For the text-containing cell, return its midpoint in [x, y] coordinate format. 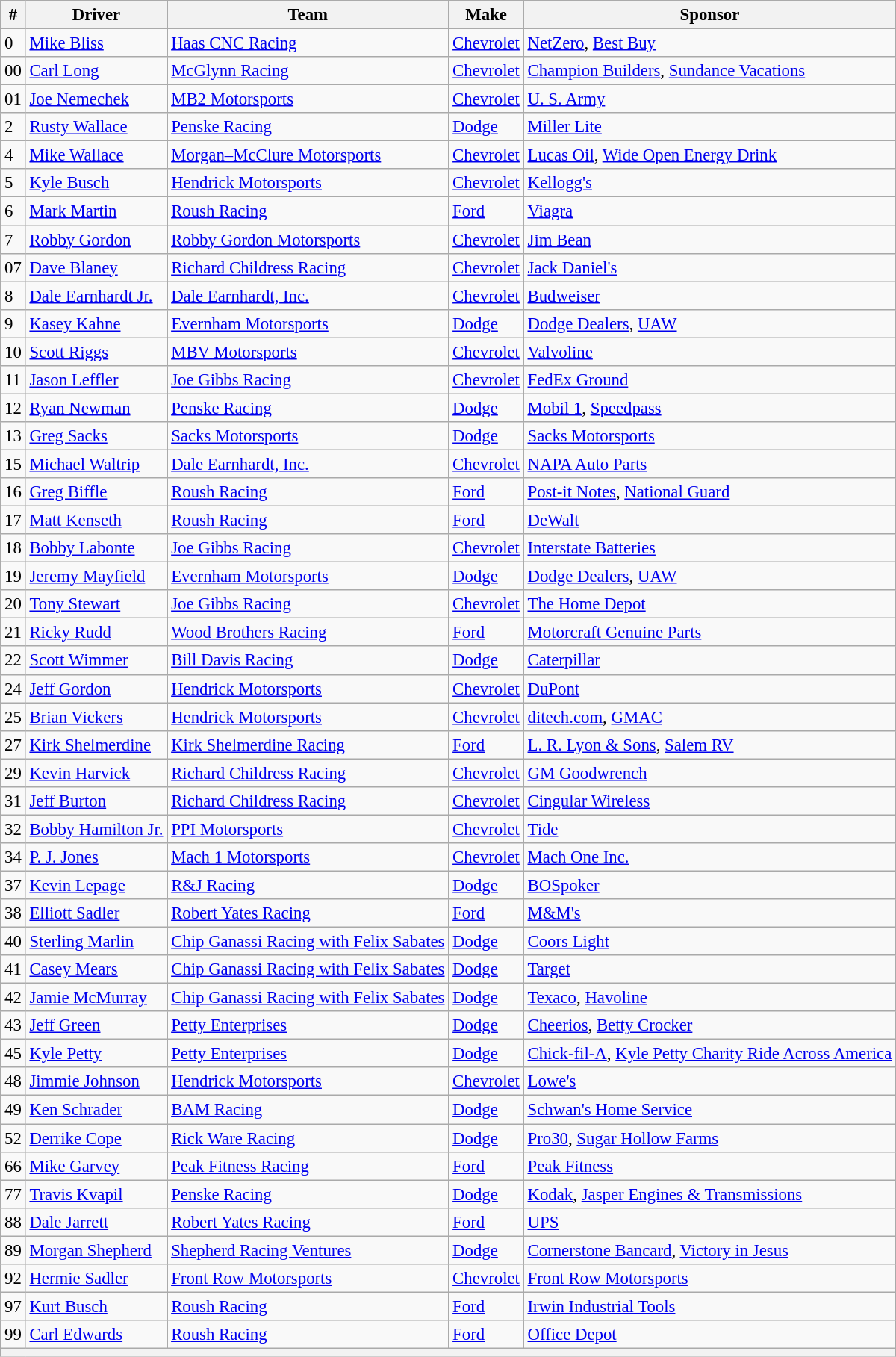
Carl Long [96, 71]
DeWalt [709, 521]
Bill Davis Racing [308, 661]
Joe Nemechek [96, 99]
Mach One Inc. [709, 857]
M&M's [709, 913]
Mark Martin [96, 211]
Cingular Wireless [709, 801]
Rusty Wallace [96, 127]
89 [13, 1250]
Robby Gordon [96, 240]
NAPA Auto Parts [709, 464]
Dale Earnhardt Jr. [96, 296]
Chick-fil-A, Kyle Petty Charity Ride Across America [709, 1054]
9 [13, 323]
7 [13, 240]
Matt Kenseth [96, 521]
UPS [709, 1222]
Ken Schrader [96, 1110]
Jamie McMurray [96, 998]
99 [13, 1335]
Texaco, Havoline [709, 998]
Dave Blaney [96, 267]
BOSpoker [709, 885]
Jeff Green [96, 1025]
77 [13, 1194]
# [13, 15]
13 [13, 436]
15 [13, 464]
P. J. Jones [96, 857]
22 [13, 661]
29 [13, 773]
Champion Builders, Sundance Vacations [709, 71]
12 [13, 408]
Derrike Cope [96, 1138]
38 [13, 913]
18 [13, 548]
DuPont [709, 689]
43 [13, 1025]
Morgan–McClure Motorsports [308, 155]
Cheerios, Betty Crocker [709, 1025]
R&J Racing [308, 885]
Irwin Industrial Tools [709, 1306]
Tony Stewart [96, 604]
Mach 1 Motorsports [308, 857]
Shepherd Racing Ventures [308, 1250]
L. R. Lyon & Sons, Salem RV [709, 745]
19 [13, 577]
45 [13, 1054]
97 [13, 1306]
MB2 Motorsports [308, 99]
Kevin Lepage [96, 885]
00 [13, 71]
PPI Motorsports [308, 829]
Mobil 1, Speedpass [709, 408]
4 [13, 155]
Travis Kvapil [96, 1194]
Kasey Kahne [96, 323]
Caterpillar [709, 661]
Robby Gordon Motorsports [308, 240]
Interstate Batteries [709, 548]
Ryan Newman [96, 408]
Bobby Hamilton Jr. [96, 829]
Kellogg's [709, 183]
5 [13, 183]
Peak Fitness [709, 1166]
Kyle Petty [96, 1054]
MBV Motorsports [308, 352]
Post-it Notes, National Guard [709, 492]
Jim Bean [709, 240]
01 [13, 99]
Tide [709, 829]
32 [13, 829]
21 [13, 633]
88 [13, 1222]
42 [13, 998]
Dale Jarrett [96, 1222]
The Home Depot [709, 604]
NetZero, Best Buy [709, 43]
McGlynn Racing [308, 71]
Target [709, 969]
34 [13, 857]
Kurt Busch [96, 1306]
31 [13, 801]
2 [13, 127]
Motorcraft Genuine Parts [709, 633]
Elliott Sadler [96, 913]
10 [13, 352]
Wood Brothers Racing [308, 633]
Michael Waltrip [96, 464]
Mike Wallace [96, 155]
Peak Fitness Racing [308, 1166]
Jeremy Mayfield [96, 577]
Scott Wimmer [96, 661]
Team [308, 15]
8 [13, 296]
U. S. Army [709, 99]
Greg Sacks [96, 436]
Mike Bliss [96, 43]
Budweiser [709, 296]
GM Goodwrench [709, 773]
Pro30, Sugar Hollow Farms [709, 1138]
Kodak, Jasper Engines & Transmissions [709, 1194]
Kyle Busch [96, 183]
40 [13, 942]
27 [13, 745]
Sponsor [709, 15]
49 [13, 1110]
16 [13, 492]
Cornerstone Bancard, Victory in Jesus [709, 1250]
Lucas Oil, Wide Open Energy Drink [709, 155]
52 [13, 1138]
Carl Edwards [96, 1335]
Kirk Shelmerdine [96, 745]
Schwan's Home Service [709, 1110]
17 [13, 521]
6 [13, 211]
Jimmie Johnson [96, 1082]
0 [13, 43]
Kevin Harvick [96, 773]
66 [13, 1166]
37 [13, 885]
Casey Mears [96, 969]
Scott Riggs [96, 352]
Jason Leffler [96, 380]
41 [13, 969]
Jack Daniel's [709, 267]
07 [13, 267]
Jeff Gordon [96, 689]
Coors Light [709, 942]
BAM Racing [308, 1110]
Haas CNC Racing [308, 43]
Lowe's [709, 1082]
Jeff Burton [96, 801]
Sterling Marlin [96, 942]
25 [13, 717]
Hermie Sadler [96, 1279]
Morgan Shepherd [96, 1250]
Make [486, 15]
Miller Lite [709, 127]
Driver [96, 15]
Kirk Shelmerdine Racing [308, 745]
48 [13, 1082]
Greg Biffle [96, 492]
Viagra [709, 211]
Bobby Labonte [96, 548]
Rick Ware Racing [308, 1138]
Brian Vickers [96, 717]
FedEx Ground [709, 380]
92 [13, 1279]
Valvoline [709, 352]
20 [13, 604]
11 [13, 380]
Mike Garvey [96, 1166]
ditech.com, GMAC [709, 717]
Office Depot [709, 1335]
24 [13, 689]
Ricky Rudd [96, 633]
